From the cell containing the given text, extract its center point as (X, Y) coordinate. 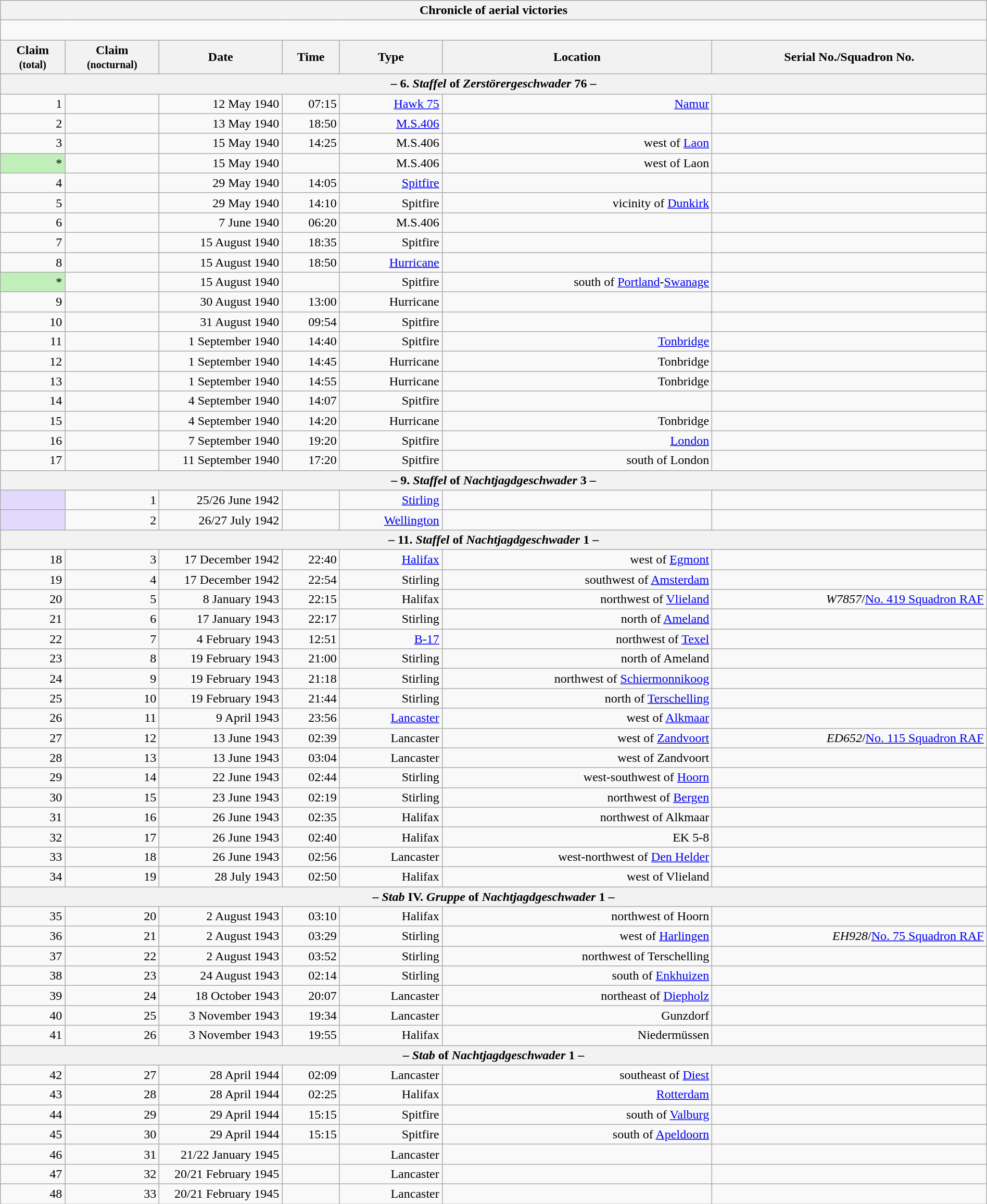
7 June 1940 (221, 222)
south of London (577, 460)
03:10 (311, 917)
24 August 1943 (221, 976)
28 July 1943 (221, 876)
14:05 (311, 183)
19:34 (311, 1015)
Niedermüssen (577, 1035)
37 (33, 956)
– 11. Staffel of Nachtjagdgeschwader 1 – (493, 540)
EK 5-8 (577, 837)
09:54 (311, 322)
southeast of Diest (577, 1075)
Rotterdam (577, 1095)
21/22 January 1945 (221, 1154)
22 June 1943 (221, 777)
38 (33, 976)
21:18 (311, 679)
14:55 (311, 381)
39 (33, 996)
13:00 (311, 302)
London (577, 441)
02:40 (311, 837)
30 August 1940 (221, 302)
02:19 (311, 797)
south of Valburg (577, 1114)
02:35 (311, 817)
northeast of Diepholz (577, 996)
42 (33, 1075)
25/26 June 1942 (221, 500)
23 June 1943 (221, 797)
35 (33, 917)
22:17 (311, 619)
8 January 1943 (221, 599)
– Stab IV. Gruppe of Nachtjagdgeschwader 1 – (493, 896)
44 (33, 1114)
– Stab of Nachtjagdgeschwader 1 – (493, 1055)
14:07 (311, 401)
northwest of Terschelling (577, 956)
west of Vlieland (577, 876)
Time (311, 57)
23:56 (311, 718)
west of Egmont (577, 559)
02:39 (311, 738)
northwest of Schiermonnikoog (577, 679)
21:44 (311, 698)
22:15 (311, 599)
36 (33, 936)
north of Terschelling (577, 698)
46 (33, 1154)
02:44 (311, 777)
southwest of Amsterdam (577, 580)
18:35 (311, 242)
Serial No./Squadron No. (850, 57)
northwest of Vlieland (577, 599)
– 6. Staffel of Zerstörergeschwader 76 – (493, 84)
02:09 (311, 1075)
– 9. Staffel of Nachtjagdgeschwader 3 – (493, 480)
02:50 (311, 876)
03:04 (311, 758)
14:20 (311, 421)
13 May 1940 (221, 123)
17:20 (311, 460)
34 (33, 876)
northwest of Alkmaar (577, 817)
Chronicle of aerial victories (493, 10)
west-northwest of Den Helder (577, 857)
11 September 1940 (221, 460)
west of Harlingen (577, 936)
4 February 1943 (221, 639)
14:25 (311, 143)
Claim(nocturnal) (112, 57)
Namur (577, 104)
22:40 (311, 559)
02:25 (311, 1095)
Type (390, 57)
02:14 (311, 976)
22:54 (311, 580)
17 January 1943 (221, 619)
19:20 (311, 441)
west-southwest of Hoorn (577, 777)
7 September 1940 (221, 441)
northwest of Texel (577, 639)
12:51 (311, 639)
12 May 1940 (221, 104)
21:00 (311, 659)
Date (221, 57)
south of Portland-Swanage (577, 282)
26/27 July 1942 (221, 520)
02:56 (311, 857)
43 (33, 1095)
07:15 (311, 104)
03:29 (311, 936)
45 (33, 1134)
31 August 1940 (221, 322)
Gunzdorf (577, 1015)
EH928/No. 75 Squadron RAF (850, 936)
Hawk 75 (390, 104)
47 (33, 1174)
14:10 (311, 203)
20:07 (311, 996)
northwest of Bergen (577, 797)
northwest of Hoorn (577, 917)
vicinity of Dunkirk (577, 203)
40 (33, 1015)
ED652/No. 115 Squadron RAF (850, 738)
Location (577, 57)
9 April 1943 (221, 718)
19:55 (311, 1035)
41 (33, 1035)
south of Enkhuizen (577, 976)
14:40 (311, 342)
south of Apeldoorn (577, 1134)
west of Alkmaar (577, 718)
03:52 (311, 956)
Claim(total) (33, 57)
14:45 (311, 361)
Wellington (390, 520)
B-17 (390, 639)
W7857/No. 419 Squadron RAF (850, 599)
18 October 1943 (221, 996)
06:20 (311, 222)
48 (33, 1194)
